Output the (x, y) coordinate of the center of the cell containing the given text.  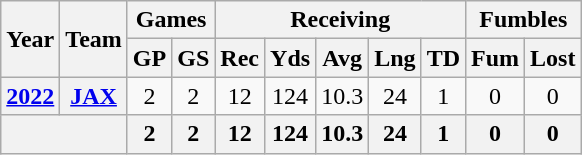
Year (30, 39)
Receiving (340, 20)
Rec (240, 58)
Lost (553, 58)
Avg (342, 58)
Lng (395, 58)
Games (170, 20)
Team (94, 39)
TD (443, 58)
2022 (30, 96)
Fumbles (524, 20)
GS (194, 58)
Yds (290, 58)
GP (149, 58)
JAX (94, 96)
Fum (496, 58)
